Find where the given text appears and provide that cell's center as [x, y] coordinate. 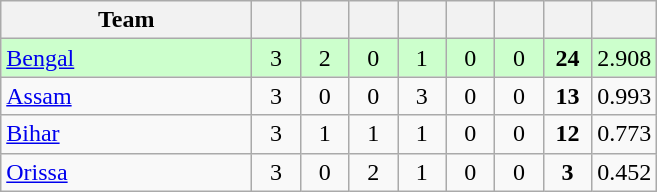
12 [568, 134]
24 [568, 58]
Team [126, 20]
2.908 [624, 58]
0.452 [624, 172]
Assam [126, 96]
Bengal [126, 58]
0.773 [624, 134]
0.993 [624, 96]
Orissa [126, 172]
Bihar [126, 134]
13 [568, 96]
